Provide the [X, Y] coordinate of the cell's center where the given text is located.  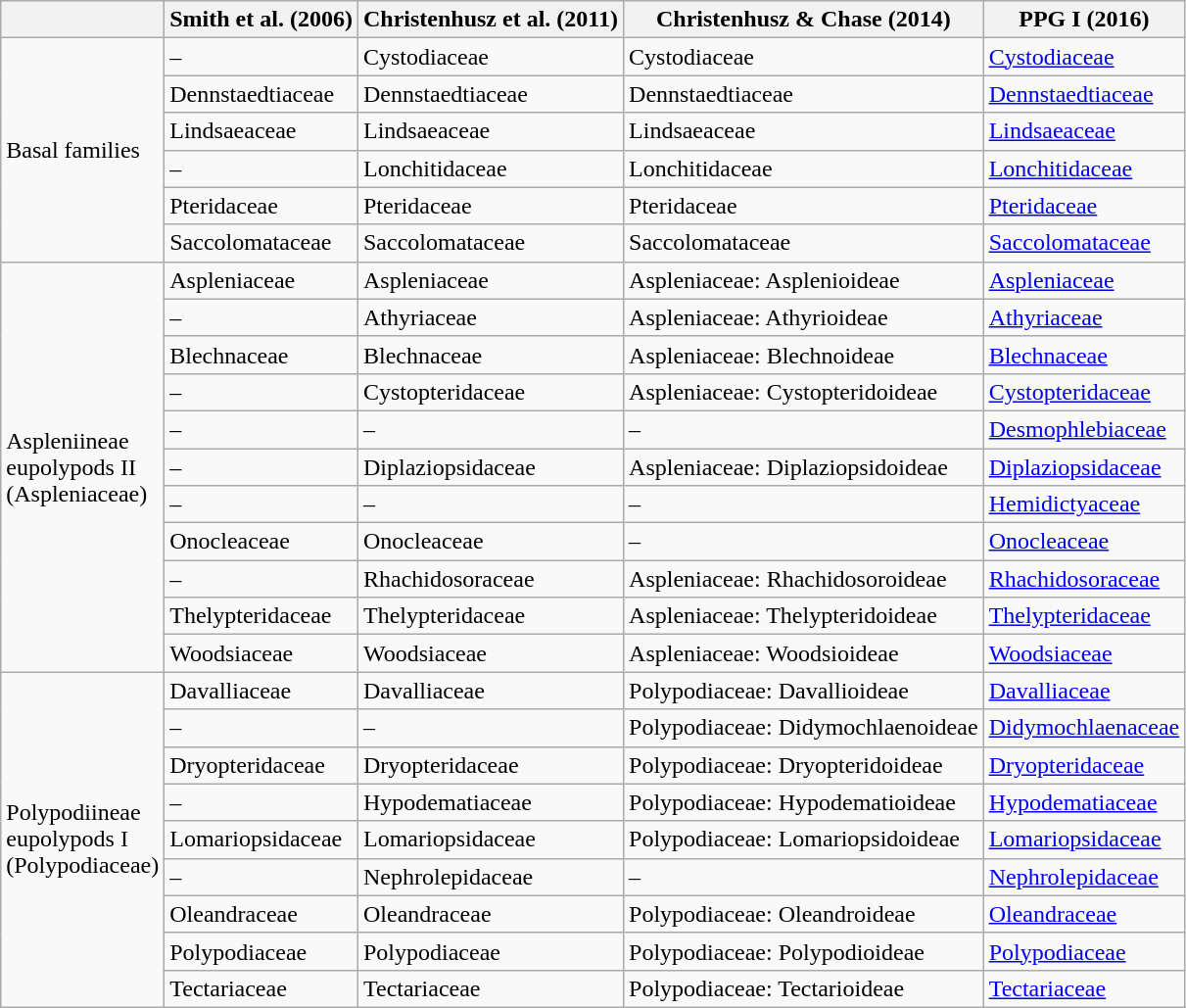
Polypodiaceae: Davallioideae [804, 691]
Polypodiaceae: Lomariopsidoideae [804, 840]
Aspleniaceae: Asplenioideae [804, 280]
Polypodiaceae: Polypodioideae [804, 951]
Basal families [82, 150]
Christenhusz et al. (2011) [490, 20]
Polypodiineaeeupolypods I(Polypodiaceae) [82, 840]
Aspleniaceae: Rhachidosoroideae [804, 579]
Aspleniaceae: Diplaziopsidoideae [804, 467]
Polypodiaceae: Hypodematioideae [804, 802]
Christenhusz & Chase (2014) [804, 20]
Aspleniaceae: Thelypteridoideae [804, 616]
Polypodiaceae: Tectarioideae [804, 988]
Polypodiaceae: Oleandroideae [804, 914]
Aspleniaceae: Woodsioideae [804, 653]
PPG I (2016) [1084, 20]
Polypodiaceae: Didymochlaenoideae [804, 728]
Aspleniaceae: Cystopteridoideae [804, 392]
Hemidictyaceae [1084, 504]
Aspleniineaeeupolypods II(Aspleniaceae) [82, 466]
Desmophlebiaceae [1084, 429]
Polypodiaceae: Dryopteridoideae [804, 765]
Aspleniaceae: Athyrioideae [804, 317]
Didymochlaenaceae [1084, 728]
Smith et al. (2006) [261, 20]
Aspleniaceae: Blechnoideae [804, 355]
